Identify which cell holds the provided text, then report its (X, Y) central coordinate. 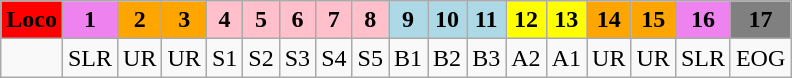
A2 (526, 58)
6 (297, 20)
S5 (370, 58)
15 (653, 20)
9 (408, 20)
3 (184, 20)
B1 (408, 58)
1 (90, 20)
16 (702, 20)
11 (486, 20)
14 (609, 20)
S2 (261, 58)
B3 (486, 58)
8 (370, 20)
5 (261, 20)
17 (760, 20)
A1 (566, 58)
S3 (297, 58)
EOG (760, 58)
B2 (448, 58)
Loco (32, 20)
10 (448, 20)
S1 (224, 58)
13 (566, 20)
S4 (334, 58)
2 (140, 20)
4 (224, 20)
12 (526, 20)
7 (334, 20)
